Find where the given text appears and provide that cell's center as [X, Y] coordinate. 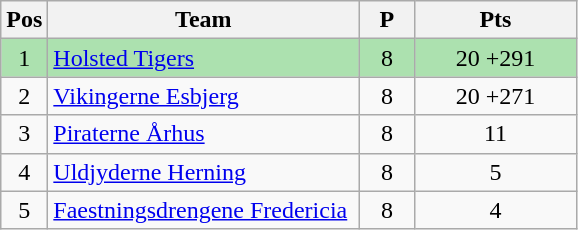
Pos [24, 20]
20 +291 [496, 58]
Uldjyderne Herning [204, 172]
20 +271 [496, 96]
Team [204, 20]
Pts [496, 20]
3 [24, 134]
Holsted Tigers [204, 58]
P [387, 20]
11 [496, 134]
Piraterne Århus [204, 134]
1 [24, 58]
2 [24, 96]
Vikingerne Esbjerg [204, 96]
Faestningsdrengene Fredericia [204, 210]
